Locate the cell with the specified text and output its [x, y] center coordinate. 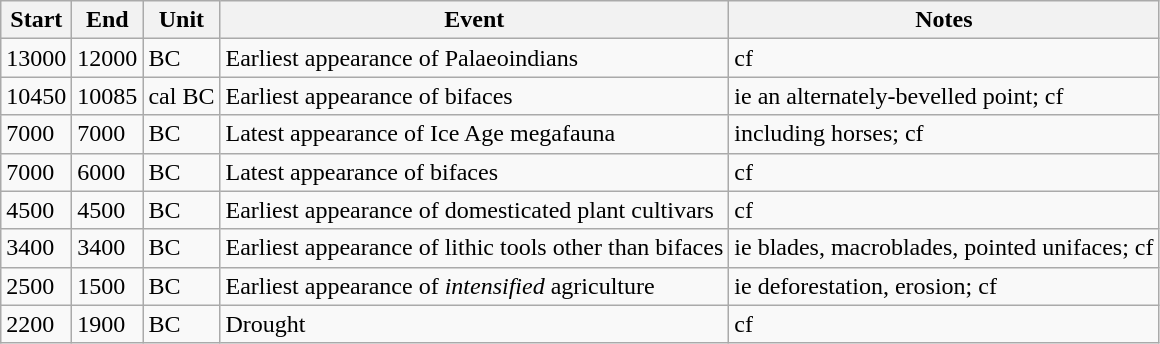
Earliest appearance of domesticated plant cultivars [474, 210]
Earliest appearance of bifaces [474, 96]
2500 [36, 286]
Drought [474, 324]
1900 [108, 324]
Earliest appearance of Palaeoindians [474, 58]
Notes [944, 20]
Earliest appearance of intensified agriculture [474, 286]
cal BC [182, 96]
ie blades, macroblades, pointed unifaces; cf [944, 248]
ie an alternately-bevelled point; cf [944, 96]
Start [36, 20]
Latest appearance of bifaces [474, 172]
Event [474, 20]
2200 [36, 324]
10085 [108, 96]
End [108, 20]
6000 [108, 172]
Earliest appearance of lithic tools other than bifaces [474, 248]
Latest appearance of Ice Age megafauna [474, 134]
13000 [36, 58]
1500 [108, 286]
10450 [36, 96]
ie deforestation, erosion; cf [944, 286]
including horses; cf [944, 134]
Unit [182, 20]
12000 [108, 58]
